Identify which cell holds the provided text, then report its (X, Y) central coordinate. 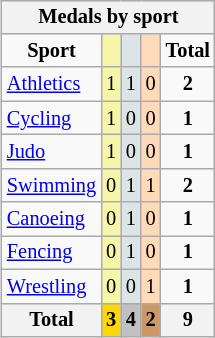
Athletics (52, 84)
Wrestling (52, 286)
Medals by sport (108, 17)
3 (111, 320)
Cycling (52, 118)
Fencing (52, 253)
4 (131, 320)
Sport (52, 51)
Judo (52, 152)
Canoeing (52, 219)
Swimming (52, 185)
9 (188, 320)
